Locate the cell with the specified text and output its [x, y] center coordinate. 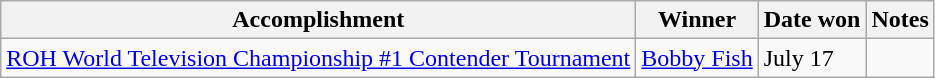
July 17 [812, 58]
Date won [812, 20]
Notes [900, 20]
Accomplishment [318, 20]
ROH World Television Championship #1 Contender Tournament [318, 58]
Bobby Fish [697, 58]
Winner [697, 20]
